Extract the (X, Y) coordinate from the center of the cell holding the provided text.  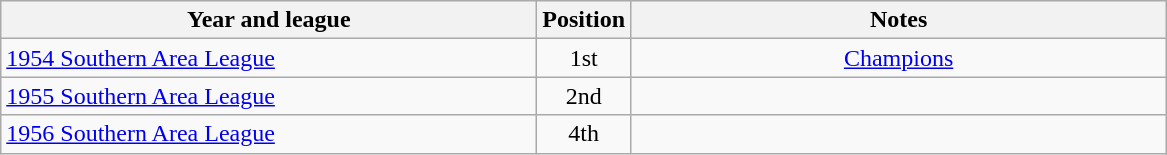
2nd (584, 96)
1st (584, 58)
1956 Southern Area League (269, 134)
1955 Southern Area League (269, 96)
Position (584, 20)
Year and league (269, 20)
Notes (899, 20)
1954 Southern Area League (269, 58)
4th (584, 134)
Champions (899, 58)
